Search for the cell housing the specified text and yield its (X, Y) center coordinate. 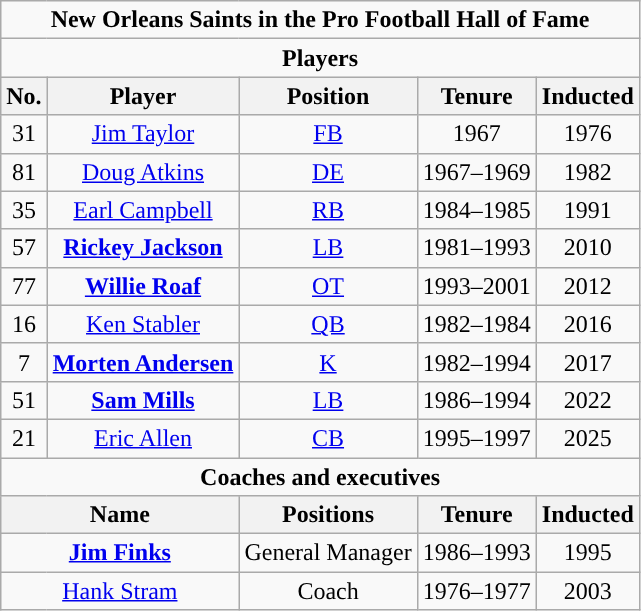
RB (328, 210)
51 (24, 400)
1967 (476, 134)
OT (328, 286)
Positions (328, 515)
No. (24, 96)
1967–1969 (476, 172)
81 (24, 172)
2025 (588, 438)
Player (143, 96)
31 (24, 134)
1982 (588, 172)
Ken Stabler (143, 324)
Jim Taylor (143, 134)
57 (24, 248)
1986–1993 (476, 553)
Doug Atkins (143, 172)
New Orleans Saints in the Pro Football Hall of Fame (320, 20)
1995–1997 (476, 438)
1981–1993 (476, 248)
16 (24, 324)
K (328, 362)
77 (24, 286)
FB (328, 134)
Earl Campbell (143, 210)
2012 (588, 286)
Rickey Jackson (143, 248)
Willie Roaf (143, 286)
Coach (328, 591)
1991 (588, 210)
DE (328, 172)
1976 (588, 134)
General Manager (328, 553)
1995 (588, 553)
2017 (588, 362)
1982–1994 (476, 362)
7 (24, 362)
2016 (588, 324)
Coaches and executives (320, 477)
1976–1977 (476, 591)
2022 (588, 400)
QB (328, 324)
CB (328, 438)
1993–2001 (476, 286)
Hank Stram (120, 591)
Eric Allen (143, 438)
1984–1985 (476, 210)
1982–1984 (476, 324)
1986–1994 (476, 400)
2010 (588, 248)
21 (24, 438)
Players (320, 58)
Sam Mills (143, 400)
Name (120, 515)
Jim Finks (120, 553)
35 (24, 210)
Morten Andersen (143, 362)
Position (328, 96)
2003 (588, 591)
